Pinpoint the cell where the given text exists, returning its [X, Y] midpoint coordinate. 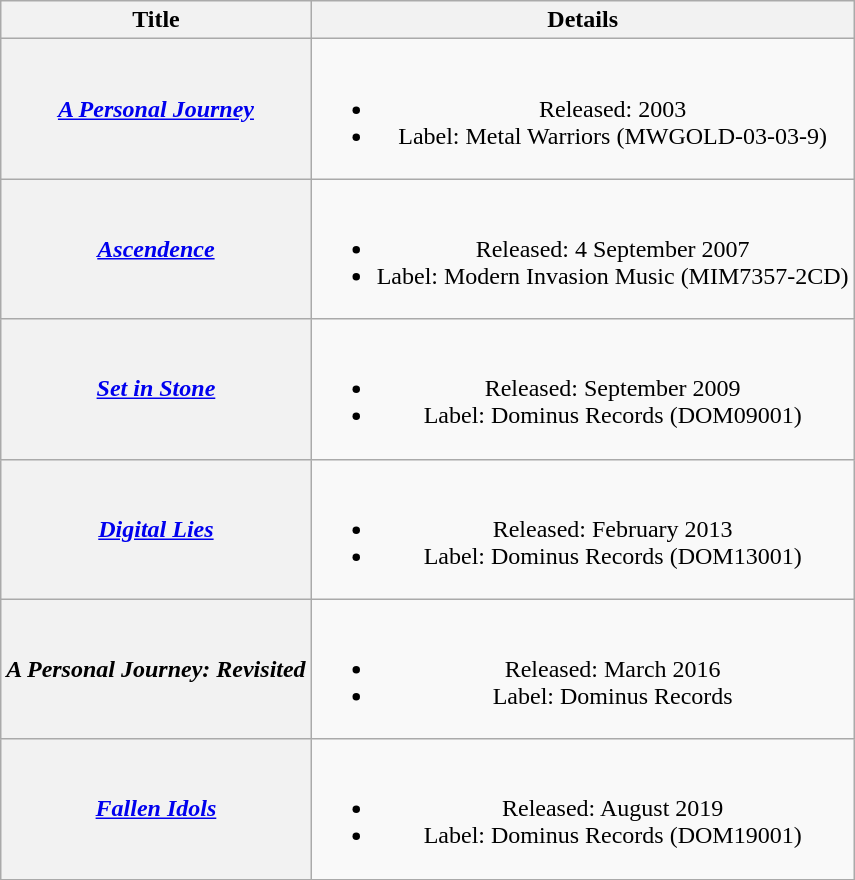
Released: 4 September 2007Label: Modern Invasion Music (MIM7357-2CD) [582, 249]
A Personal Journey [156, 109]
Details [582, 20]
Title [156, 20]
Digital Lies [156, 529]
Released: August 2019Label: Dominus Records (DOM19001) [582, 809]
Released: March 2016Label: Dominus Records [582, 669]
Fallen Idols [156, 809]
Set in Stone [156, 389]
Ascendence [156, 249]
A Personal Journey: Revisited [156, 669]
Released: February 2013Label: Dominus Records (DOM13001) [582, 529]
Released: 2003Label: Metal Warriors (MWGOLD-03-03-9) [582, 109]
Released: September 2009Label: Dominus Records (DOM09001) [582, 389]
